Detect which cell encompasses the target text, then output its [X, Y] center coordinate. 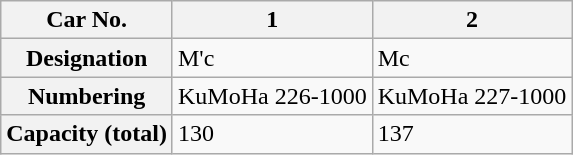
Numbering [87, 96]
2 [472, 20]
1 [272, 20]
M'c [272, 58]
Capacity (total) [87, 134]
KuMoHa 226-1000 [272, 96]
Mc [472, 58]
137 [472, 134]
130 [272, 134]
KuMoHa 227-1000 [472, 96]
Car No. [87, 20]
Designation [87, 58]
